Find where the given text appears and provide that cell's center as (X, Y) coordinate. 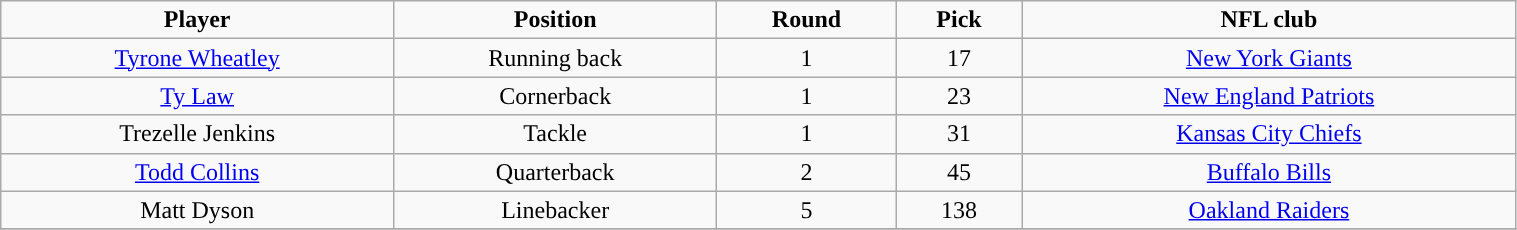
Oakland Raiders (1269, 210)
17 (959, 58)
New York Giants (1269, 58)
Todd Collins (198, 172)
Trezelle Jenkins (198, 134)
Kansas City Chiefs (1269, 134)
Cornerback (556, 96)
45 (959, 172)
Position (556, 20)
2 (806, 172)
Tyrone Wheatley (198, 58)
Pick (959, 20)
5 (806, 210)
Round (806, 20)
NFL club (1269, 20)
Tackle (556, 134)
23 (959, 96)
Buffalo Bills (1269, 172)
31 (959, 134)
New England Patriots (1269, 96)
Matt Dyson (198, 210)
Player (198, 20)
Quarterback (556, 172)
138 (959, 210)
Ty Law (198, 96)
Linebacker (556, 210)
Running back (556, 58)
